Scan for the cell matching the given text and deliver its [X, Y] coordinate at center. 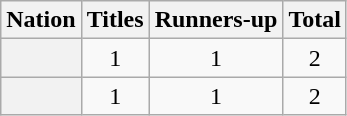
Total [315, 20]
Nation [41, 20]
Runners-up [216, 20]
Titles [115, 20]
